Search for the cell housing the specified text and yield its (X, Y) center coordinate. 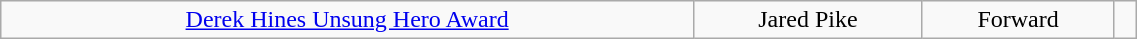
Derek Hines Unsung Hero Award (348, 20)
Forward (1018, 20)
Jared Pike (808, 20)
